Scan for the cell matching the given text and deliver its (X, Y) coordinate at center. 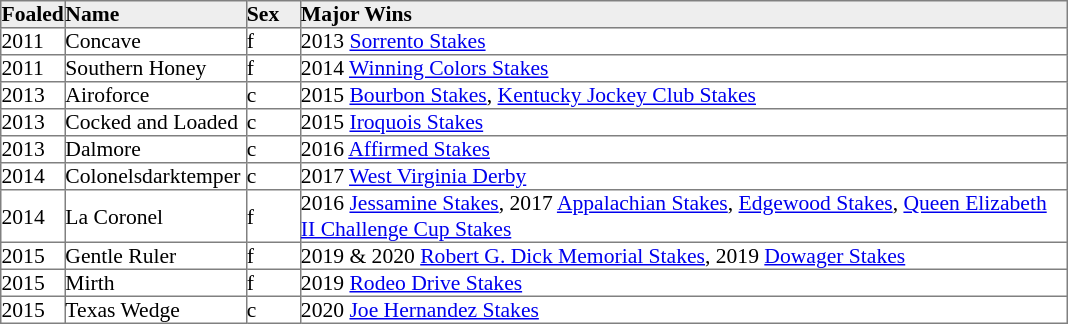
Concave (156, 42)
Dalmore (156, 150)
2016 Jessamine Stakes, 2017 Appalachian Stakes, Edgewood Stakes, Queen Elizabeth II Challenge Cup Stakes (683, 216)
Colonelsdarktemper (156, 176)
La Coronel (156, 216)
Cocked and Loaded (156, 122)
Texas Wedge (156, 310)
2016 Affirmed Stakes (683, 150)
2019 & 2020 Robert G. Dick Memorial Stakes, 2019 Dowager Stakes (683, 256)
Gentle Ruler (156, 256)
2017 West Virginia Derby (683, 176)
2015 Iroquois Stakes (683, 122)
2013 Sorrento Stakes (683, 42)
Foaled (33, 14)
Airoforce (156, 96)
2019 Rodeo Drive Stakes (683, 282)
Mirth (156, 282)
Major Wins (683, 14)
Sex (273, 14)
Southern Honey (156, 68)
Name (156, 14)
2015 Bourbon Stakes, Kentucky Jockey Club Stakes (683, 96)
2014 Winning Colors Stakes (683, 68)
2020 Joe Hernandez Stakes (683, 310)
